Return (X, Y) of the center of cell containing provided text 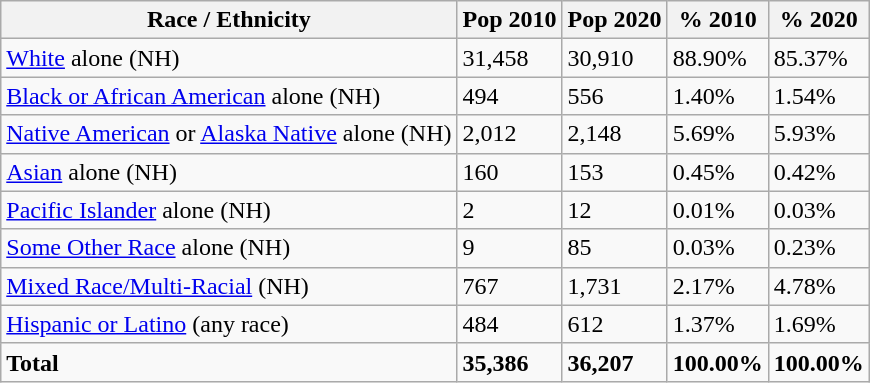
0.45% (718, 172)
Race / Ethnicity (229, 20)
85.37% (818, 58)
5.69% (718, 134)
Mixed Race/Multi-Racial (NH) (229, 286)
484 (510, 324)
612 (614, 324)
Hispanic or Latino (any race) (229, 324)
5.93% (818, 134)
Total (229, 362)
556 (614, 96)
88.90% (718, 58)
1.37% (718, 324)
9 (510, 248)
4.78% (818, 286)
0.01% (718, 210)
2,148 (614, 134)
767 (510, 286)
35,386 (510, 362)
1.54% (818, 96)
Black or African American alone (NH) (229, 96)
White alone (NH) (229, 58)
Native American or Alaska Native alone (NH) (229, 134)
160 (510, 172)
30,910 (614, 58)
Pop 2020 (614, 20)
36,207 (614, 362)
12 (614, 210)
1.40% (718, 96)
2,012 (510, 134)
2 (510, 210)
% 2020 (818, 20)
1,731 (614, 286)
1.69% (818, 324)
31,458 (510, 58)
153 (614, 172)
Pacific Islander alone (NH) (229, 210)
0.42% (818, 172)
85 (614, 248)
Pop 2010 (510, 20)
Asian alone (NH) (229, 172)
2.17% (718, 286)
Some Other Race alone (NH) (229, 248)
0.23% (818, 248)
% 2010 (718, 20)
494 (510, 96)
